Pinpoint the cell where the given text exists, returning its (X, Y) midpoint coordinate. 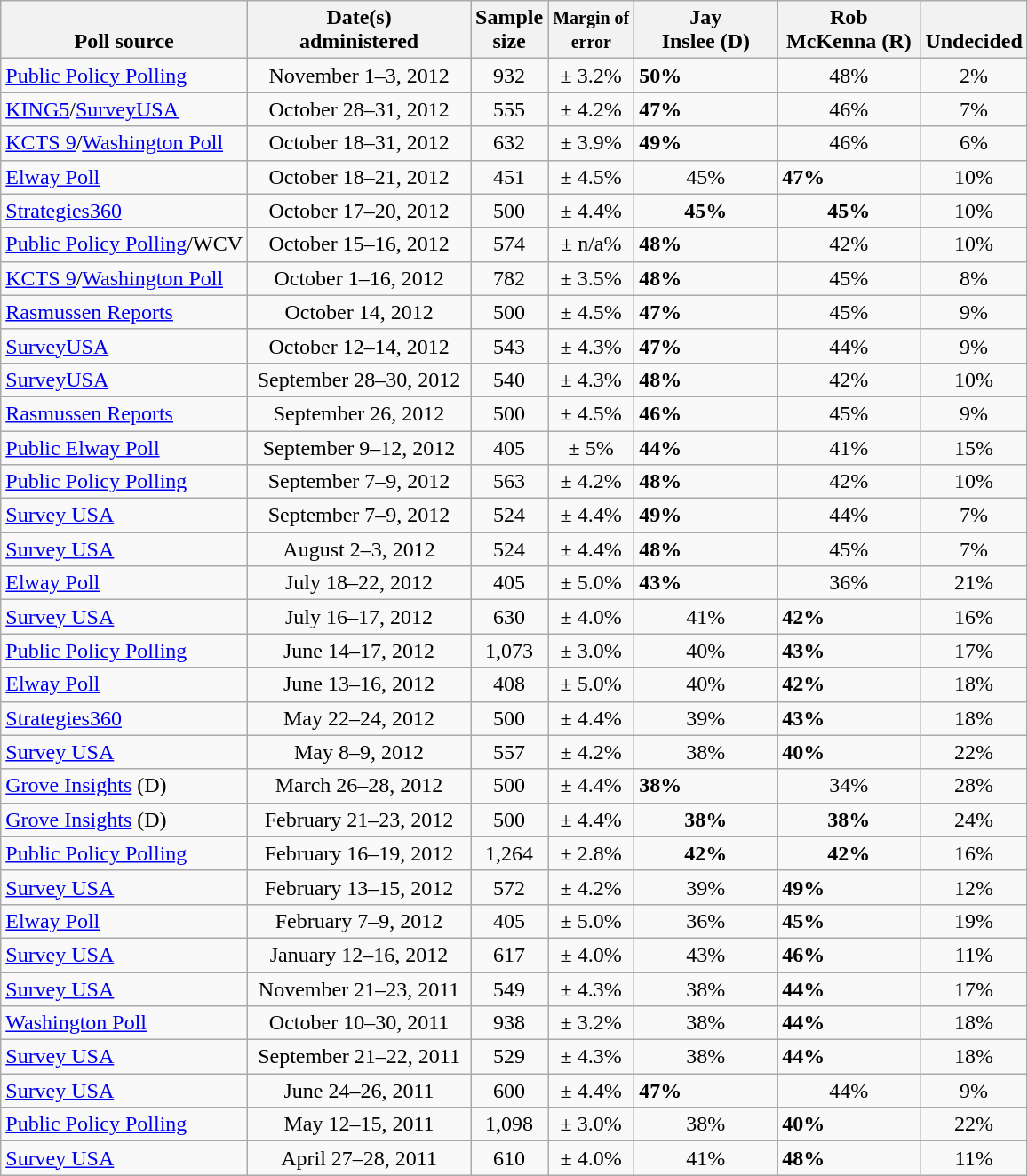
November 1–3, 2012 (359, 76)
October 10–30, 2011 (359, 1023)
1,264 (510, 853)
June 13–16, 2012 (359, 684)
Margin oferror (592, 30)
15% (974, 447)
± 3.5% (592, 278)
555 (510, 109)
50% (705, 76)
KING5/SurveyUSA (124, 109)
± 5% (592, 447)
563 (510, 482)
May 8–9, 2012 (359, 752)
May 12–15, 2011 (359, 1124)
557 (510, 752)
21% (974, 583)
Date(s)administered (359, 30)
± 3.9% (592, 143)
September 28–30, 2012 (359, 380)
632 (510, 143)
938 (510, 1023)
± n/a% (592, 244)
October 1–16, 2012 (359, 278)
November 21–23, 2011 (359, 989)
Samplesize (510, 30)
July 16–17, 2012 (359, 617)
12% (974, 887)
September 9–12, 2012 (359, 447)
October 18–21, 2012 (359, 177)
± 2.8% (592, 853)
630 (510, 617)
October 18–31, 2012 (359, 143)
8% (974, 278)
January 12–16, 2012 (359, 955)
610 (510, 1158)
549 (510, 989)
March 26–28, 2012 (359, 786)
34% (849, 786)
932 (510, 76)
617 (510, 955)
Public Elway Poll (124, 447)
1,073 (510, 651)
Public Policy Polling/WCV (124, 244)
572 (510, 887)
February 21–23, 2012 (359, 820)
24% (974, 820)
August 2–3, 2012 (359, 549)
October 28–31, 2012 (359, 109)
February 13–15, 2012 (359, 887)
Undecided (974, 30)
September 26, 2012 (359, 413)
February 16–19, 2012 (359, 853)
19% (974, 921)
6% (974, 143)
June 24–26, 2011 (359, 1091)
April 27–28, 2011 (359, 1158)
529 (510, 1057)
574 (510, 244)
Poll source (124, 30)
June 14–17, 2012 (359, 651)
October 15–16, 2012 (359, 244)
JayInslee (D) (705, 30)
2% (974, 76)
28% (974, 786)
October 12–14, 2012 (359, 346)
543 (510, 346)
May 22–24, 2012 (359, 718)
October 17–20, 2012 (359, 211)
July 18–22, 2012 (359, 583)
600 (510, 1091)
February 7–9, 2012 (359, 921)
September 21–22, 2011 (359, 1057)
RobMcKenna (R) (849, 30)
451 (510, 177)
Washington Poll (124, 1023)
408 (510, 684)
1,098 (510, 1124)
October 14, 2012 (359, 312)
782 (510, 278)
540 (510, 380)
